For the text-containing cell, return its midpoint in [x, y] coordinate format. 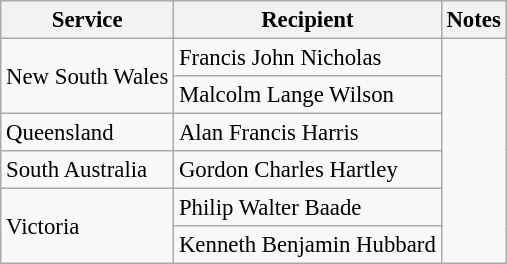
South Australia [88, 170]
Recipient [308, 20]
Victoria [88, 226]
Malcolm Lange Wilson [308, 95]
Alan Francis Harris [308, 133]
Gordon Charles Hartley [308, 170]
Kenneth Benjamin Hubbard [308, 245]
Francis John Nicholas [308, 58]
Queensland [88, 133]
Philip Walter Baade [308, 208]
Notes [474, 20]
Service [88, 20]
New South Wales [88, 76]
